Return (X, Y) of the center of cell containing provided text 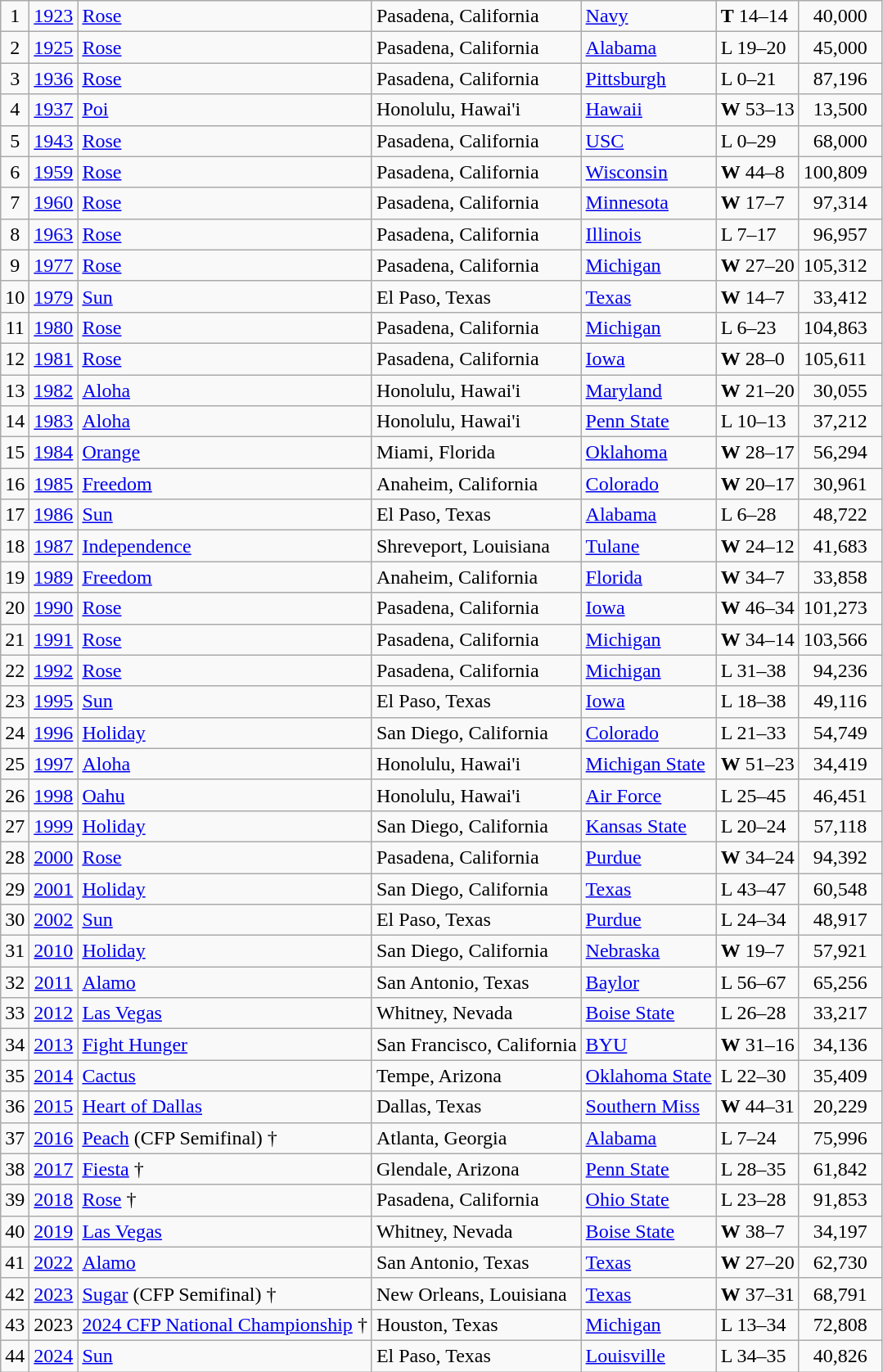
57,921 (840, 951)
Hawaii (648, 110)
33 (15, 1013)
L 20–24 (758, 826)
20 (15, 608)
L 43–47 (758, 888)
L 24–34 (758, 920)
Houston, Texas (476, 1325)
11 (15, 327)
San Francisco, California (476, 1045)
L 19–20 (758, 47)
26 (15, 795)
24 (15, 733)
1985 (54, 484)
W 31–16 (758, 1045)
68,000 (840, 141)
Southern Miss (648, 1107)
Air Force (648, 795)
16 (15, 484)
Poi (225, 110)
L 31–38 (758, 670)
Peach (CFP Semifinal) † (225, 1138)
1986 (54, 515)
1959 (54, 172)
W 44–8 (758, 172)
Minnesota (648, 203)
30,055 (840, 390)
1923 (54, 16)
2011 (54, 982)
2000 (54, 857)
72,808 (840, 1325)
W 37–31 (758, 1293)
2 (15, 47)
Independence (225, 546)
30 (15, 920)
Kansas State (648, 826)
49,116 (840, 702)
32 (15, 982)
8 (15, 234)
W 34–24 (758, 857)
Glendale, Arizona (476, 1169)
57,118 (840, 826)
105,611 (840, 359)
12 (15, 359)
L 22–30 (758, 1076)
W 38–7 (758, 1231)
101,273 (840, 608)
94,392 (840, 857)
2010 (54, 951)
2002 (54, 920)
6 (15, 172)
W 21–20 (758, 390)
L 0–29 (758, 141)
19 (15, 577)
38 (15, 1169)
New Orleans, Louisiana (476, 1293)
17 (15, 515)
1991 (54, 639)
Oklahoma State (648, 1076)
L 28–35 (758, 1169)
23 (15, 702)
L 23–28 (758, 1200)
Baylor (648, 982)
65,256 (840, 982)
USC (648, 141)
L 26–28 (758, 1013)
1990 (54, 608)
2012 (54, 1013)
L 18–38 (758, 702)
33,858 (840, 577)
27 (15, 826)
104,863 (840, 327)
W 24–12 (758, 546)
33,412 (840, 296)
2024 CFP National Championship † (225, 1325)
91,853 (840, 1200)
15 (15, 453)
1943 (54, 141)
2015 (54, 1107)
1937 (54, 110)
Sugar (CFP Semifinal) † (225, 1293)
1987 (54, 546)
41,683 (840, 546)
Atlanta, Georgia (476, 1138)
1 (15, 16)
Fight Hunger (225, 1045)
1925 (54, 47)
Michigan State (648, 764)
34,419 (840, 764)
2014 (54, 1076)
L 6–28 (758, 515)
L 7–24 (758, 1138)
4 (15, 110)
Oklahoma (648, 453)
Louisville (648, 1356)
W 46–34 (758, 608)
T 14–14 (758, 16)
W 20–17 (758, 484)
39 (15, 1200)
68,791 (840, 1293)
Tulane (648, 546)
30,961 (840, 484)
Illinois (648, 234)
61,842 (840, 1169)
1983 (54, 422)
L 56–67 (758, 982)
Dallas, Texas (476, 1107)
W 51–23 (758, 764)
1963 (54, 234)
1989 (54, 577)
54,749 (840, 733)
60,548 (840, 888)
35 (15, 1076)
13 (15, 390)
1997 (54, 764)
1995 (54, 702)
L 25–45 (758, 795)
2024 (54, 1356)
56,294 (840, 453)
46,451 (840, 795)
22 (15, 670)
5 (15, 141)
34,136 (840, 1045)
48,917 (840, 920)
1999 (54, 826)
45,000 (840, 47)
L 13–34 (758, 1325)
62,730 (840, 1262)
W 28–17 (758, 453)
Oahu (225, 795)
37 (15, 1138)
Cactus (225, 1076)
W 14–7 (758, 296)
97,314 (840, 203)
Florida (648, 577)
1960 (54, 203)
9 (15, 265)
10 (15, 296)
L 0–21 (758, 79)
40 (15, 1231)
Navy (648, 16)
20,229 (840, 1107)
Tempe, Arizona (476, 1076)
41 (15, 1262)
2022 (54, 1262)
1992 (54, 670)
Nebraska (648, 951)
96,957 (840, 234)
Rose † (225, 1200)
BYU (648, 1045)
Maryland (648, 390)
75,996 (840, 1138)
L 10–13 (758, 422)
Miami, Florida (476, 453)
2018 (54, 1200)
L 6–23 (758, 327)
43 (15, 1325)
25 (15, 764)
2019 (54, 1231)
94,236 (840, 670)
W 53–13 (758, 110)
Pittsburgh (648, 79)
W 34–7 (758, 577)
40,000 (840, 16)
42 (15, 1293)
3 (15, 79)
Ohio State (648, 1200)
18 (15, 546)
1977 (54, 265)
Heart of Dallas (225, 1107)
Wisconsin (648, 172)
7 (15, 203)
100,809 (840, 172)
1996 (54, 733)
35,409 (840, 1076)
29 (15, 888)
36 (15, 1107)
W 34–14 (758, 639)
2001 (54, 888)
34,197 (840, 1231)
103,566 (840, 639)
Shreveport, Louisiana (476, 546)
W 44–31 (758, 1107)
105,312 (840, 265)
2016 (54, 1138)
Fiesta † (225, 1169)
1998 (54, 795)
2013 (54, 1045)
1984 (54, 453)
13,500 (840, 110)
37,212 (840, 422)
34 (15, 1045)
31 (15, 951)
W 19–7 (758, 951)
Orange (225, 453)
28 (15, 857)
14 (15, 422)
L 7–17 (758, 234)
2017 (54, 1169)
1936 (54, 79)
W 28–0 (758, 359)
1979 (54, 296)
87,196 (840, 79)
1981 (54, 359)
1982 (54, 390)
44 (15, 1356)
40,826 (840, 1356)
W 17–7 (758, 203)
48,722 (840, 515)
L 34–35 (758, 1356)
33,217 (840, 1013)
21 (15, 639)
L 21–33 (758, 733)
1980 (54, 327)
